Capture the cell that displays the provided text and extract its (x, y) central coordinate. 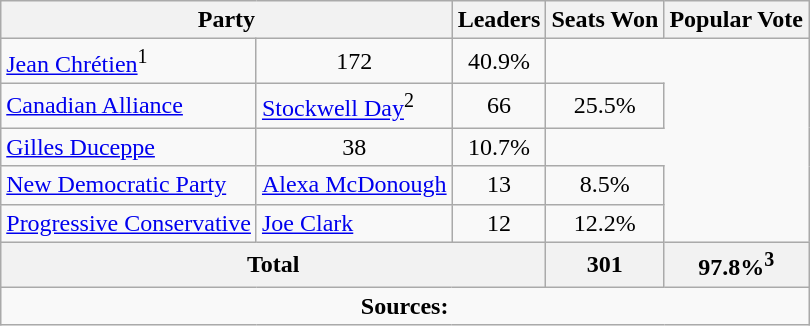
Stockwell Day2 (354, 106)
Progressive Conservative (129, 223)
40.9% (499, 62)
12.2% (605, 223)
25.5% (605, 106)
38 (354, 147)
13 (499, 185)
Popular Vote (736, 20)
Joe Clark (354, 223)
Alexa McDonough (354, 185)
12 (499, 223)
66 (499, 106)
Seats Won (605, 20)
301 (605, 264)
Canadian Alliance (129, 106)
Jean Chrétien1 (129, 62)
97.8%3 (736, 264)
172 (354, 62)
Sources: (405, 306)
New Democratic Party (129, 185)
Total (274, 264)
10.7% (499, 147)
Party (226, 20)
Gilles Duceppe (129, 147)
Leaders (499, 20)
8.5% (605, 185)
